Return the [X, Y] coordinate for the center point of the cell that contains the specified text.  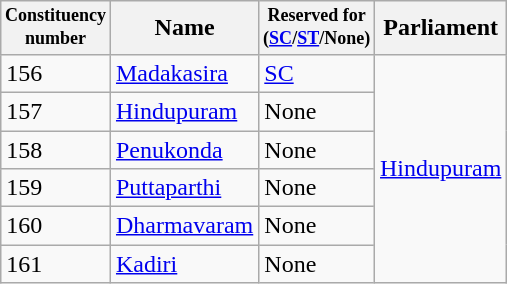
Kadiri [184, 264]
SC [317, 73]
156 [56, 73]
Reserved for(SC/ST/None) [317, 28]
Constituency number [56, 28]
161 [56, 264]
Name [184, 28]
159 [56, 188]
157 [56, 111]
158 [56, 150]
Penukonda [184, 150]
Parliament [441, 28]
Puttaparthi [184, 188]
Dharmavaram [184, 226]
Madakasira [184, 73]
160 [56, 226]
